Extract the [x, y] coordinate from the center of the cell holding the provided text.  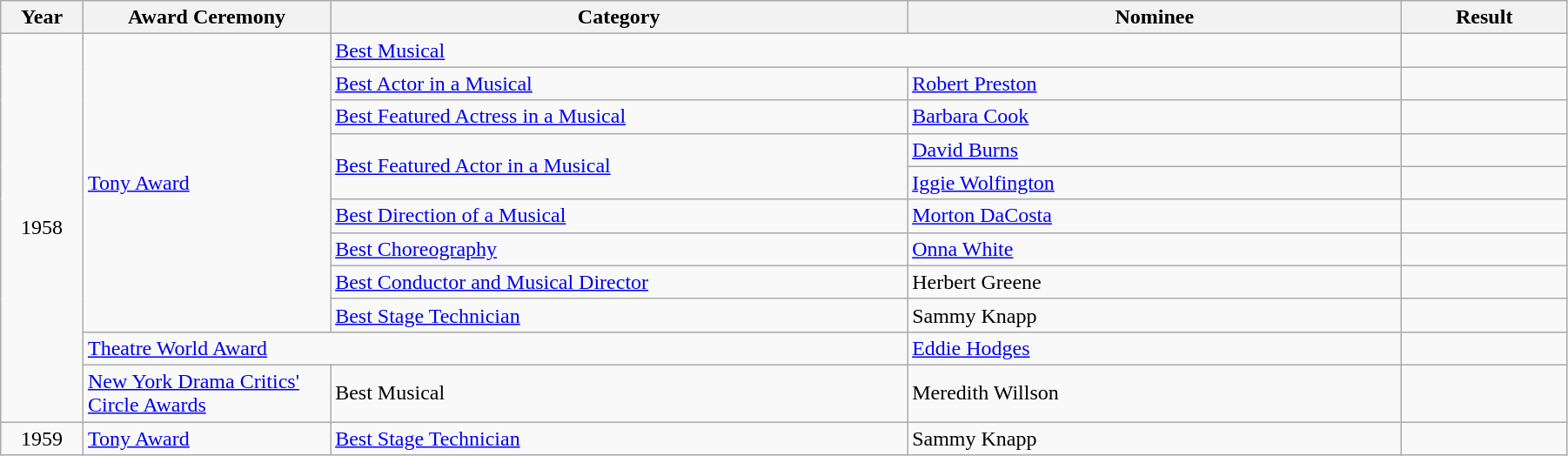
Barbara Cook [1155, 117]
David Burns [1155, 150]
Category [620, 17]
Award Ceremony [206, 17]
Eddie Hodges [1155, 348]
Iggie Wolfington [1155, 183]
New York Drama Critics' Circle Awards [206, 393]
Morton DaCosta [1155, 216]
Theatre World Award [494, 348]
Herbert Greene [1155, 282]
Robert Preston [1155, 84]
Best Featured Actor in a Musical [620, 166]
1958 [42, 228]
Best Conductor and Musical Director [620, 282]
Best Choreography [620, 249]
Best Direction of a Musical [620, 216]
Year [42, 17]
Best Featured Actress in a Musical [620, 117]
Best Actor in a Musical [620, 84]
Nominee [1155, 17]
Meredith Willson [1155, 393]
1959 [42, 438]
Result [1484, 17]
Onna White [1155, 249]
